Return [x, y] of the center of cell containing provided text 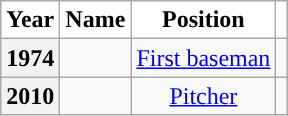
Name [96, 20]
2010 [30, 96]
Position [204, 20]
First baseman [204, 58]
Year [30, 20]
1974 [30, 58]
Pitcher [204, 96]
